Identify which cell holds the provided text, then report its [x, y] central coordinate. 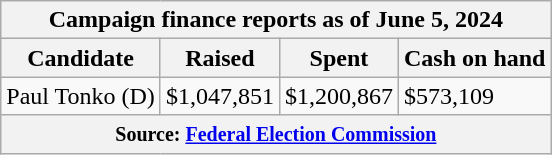
Raised [220, 58]
Source: Federal Election Commission [276, 134]
Spent [338, 58]
Paul Tonko (D) [81, 96]
Candidate [81, 58]
$1,200,867 [338, 96]
Campaign finance reports as of June 5, 2024 [276, 20]
$573,109 [474, 96]
Cash on hand [474, 58]
$1,047,851 [220, 96]
